Return (x, y) of the center of cell containing provided text 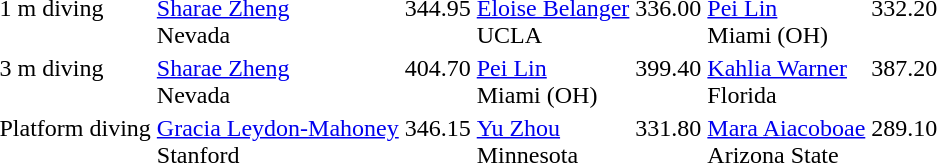
Kahlia Warner Florida (786, 82)
399.40 (668, 82)
Sharae Zheng Nevada (278, 82)
404.70 (438, 82)
Pei Lin Miami (OH) (553, 82)
